Extract the (X, Y) coordinate from the center of the cell holding the provided text.  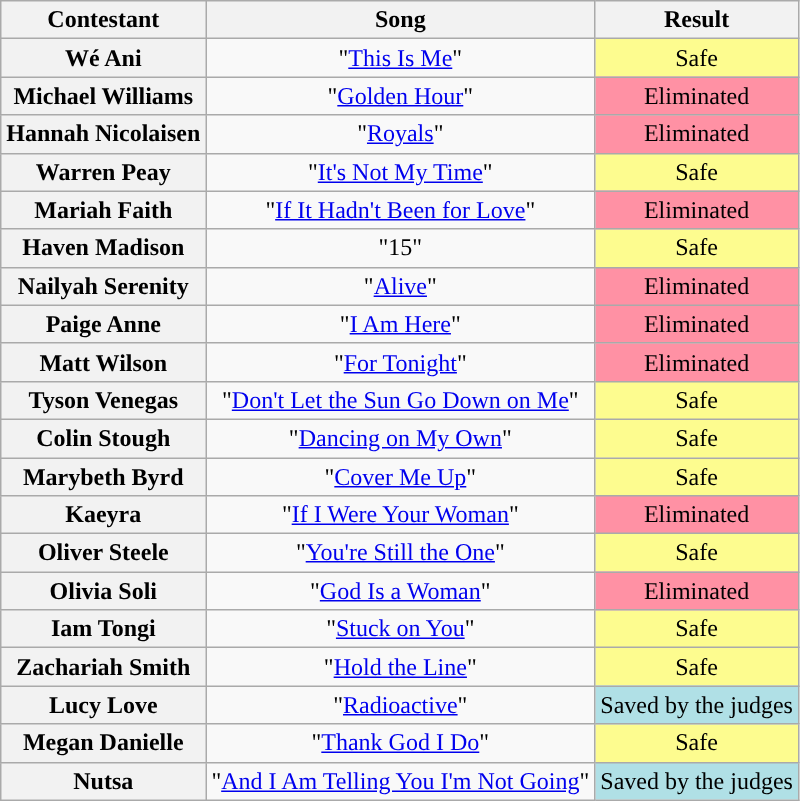
"Don't Let the Sun Go Down on Me" (400, 400)
Contestant (104, 20)
Lucy Love (104, 705)
"Royals" (400, 134)
"Cover Me Up" (400, 477)
Nailyah Serenity (104, 286)
"You're Still the One" (400, 553)
"Alive" (400, 286)
"And I Am Telling You I'm Not Going" (400, 781)
"Stuck on You" (400, 629)
Colin Stough (104, 438)
Olivia Soli (104, 591)
Iam Tongi (104, 629)
Zachariah Smith (104, 667)
Warren Peay (104, 172)
Result (697, 20)
"It's Not My Time" (400, 172)
Kaeyra (104, 515)
Paige Anne (104, 324)
"Hold the Line" (400, 667)
"If It Hadn't Been for Love" (400, 210)
Haven Madison (104, 248)
"Thank God I Do" (400, 743)
"For Tonight" (400, 362)
"15" (400, 248)
Marybeth Byrd (104, 477)
Tyson Venegas (104, 400)
"I Am Here" (400, 324)
Nutsa (104, 781)
Hannah Nicolaisen (104, 134)
Megan Danielle (104, 743)
Michael Williams (104, 96)
Oliver Steele (104, 553)
"If I Were Your Woman" (400, 515)
"Dancing on My Own" (400, 438)
"Radioactive" (400, 705)
"God Is a Woman" (400, 591)
Matt Wilson (104, 362)
"This Is Me" (400, 58)
Wé Ani (104, 58)
"Golden Hour" (400, 96)
Mariah Faith (104, 210)
Song (400, 20)
